Identify which cell holds the provided text, then report its (x, y) central coordinate. 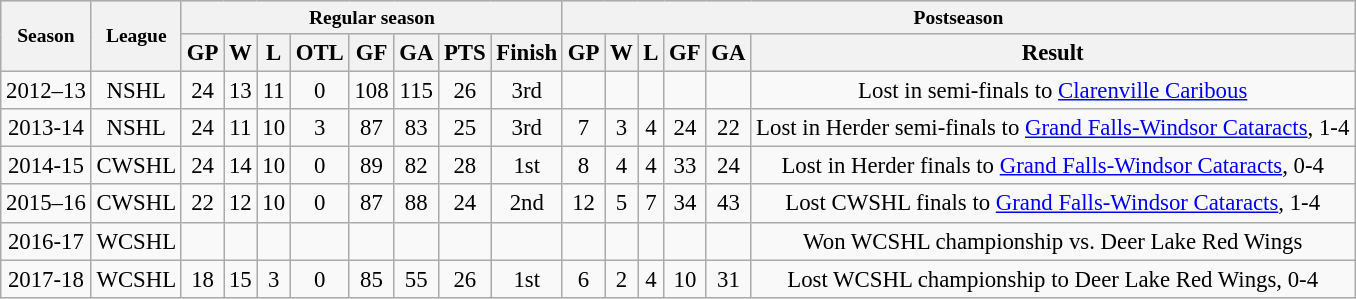
Lost in Herder semi-finals to Grand Falls-Windsor Cataracts, 1-4 (1053, 128)
89 (372, 166)
Lost WCSHL championship to Deer Lake Red Wings, 0-4 (1053, 279)
Postseason (958, 18)
2015–16 (46, 204)
2016-17 (46, 241)
6 (583, 279)
85 (372, 279)
33 (685, 166)
Result (1053, 53)
2014-15 (46, 166)
OTL (320, 53)
8 (583, 166)
PTS (465, 53)
2012–13 (46, 91)
13 (240, 91)
Lost CWSHL finals to Grand Falls-Windsor Cataracts, 1-4 (1053, 204)
83 (416, 128)
82 (416, 166)
2 (622, 279)
Regular season (372, 18)
Lost in semi-finals to Clarenville Caribous (1053, 91)
28 (465, 166)
2013-14 (46, 128)
2nd (526, 204)
31 (728, 279)
25 (465, 128)
34 (685, 204)
Finish (526, 53)
108 (372, 91)
55 (416, 279)
Won WCSHL championship vs. Deer Lake Red Wings (1053, 241)
43 (728, 204)
Lost in Herder finals to Grand Falls-Windsor Cataracts, 0-4 (1053, 166)
115 (416, 91)
2017-18 (46, 279)
18 (202, 279)
88 (416, 204)
Season (46, 36)
15 (240, 279)
League (136, 36)
14 (240, 166)
5 (622, 204)
